Determine the (X, Y) coordinate at the center of the cell enclosing the given text.  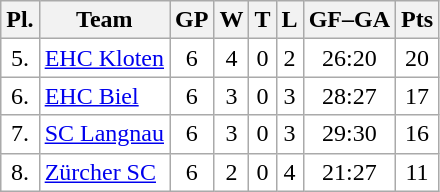
SC Langnau (104, 134)
16 (418, 134)
W (232, 20)
Pl. (20, 20)
6. (20, 96)
17 (418, 96)
EHC Biel (104, 96)
28:27 (349, 96)
26:20 (349, 58)
GP (192, 20)
29:30 (349, 134)
8. (20, 172)
GF–GA (349, 20)
7. (20, 134)
20 (418, 58)
11 (418, 172)
L (290, 20)
Team (104, 20)
Zürcher SC (104, 172)
5. (20, 58)
Pts (418, 20)
EHC Kloten (104, 58)
T (262, 20)
21:27 (349, 172)
